Return (x, y) of the center of cell containing provided text 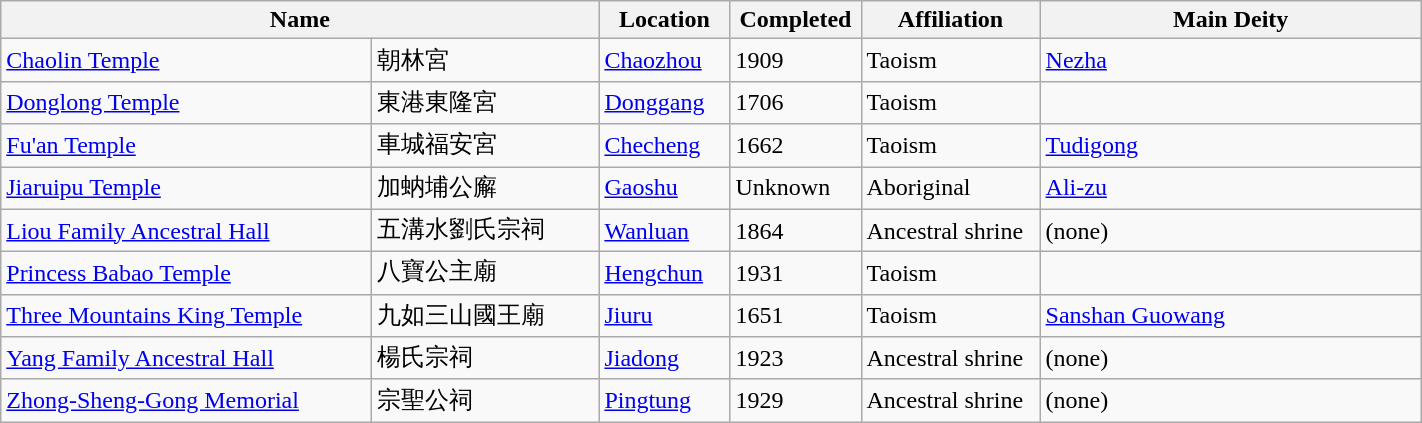
東港東隆宮 (486, 102)
Location (664, 20)
Princess Babao Temple (186, 274)
1909 (796, 60)
Jiadong (664, 358)
1651 (796, 316)
Yang Family Ancestral Hall (186, 358)
五溝水劉氏宗祠 (486, 230)
Main Deity (1230, 20)
Aboriginal (950, 188)
楊氏宗祠 (486, 358)
Checheng (664, 146)
Pingtung (664, 400)
Sanshan Guowang (1230, 316)
Liou Family Ancestral Hall (186, 230)
1931 (796, 274)
Name (300, 20)
Hengchun (664, 274)
宗聖公祠 (486, 400)
八寶公主廟 (486, 274)
車城福安宮 (486, 146)
1929 (796, 400)
1662 (796, 146)
Donggang (664, 102)
1706 (796, 102)
1864 (796, 230)
Jiuru (664, 316)
Jiaruipu Temple (186, 188)
Chaozhou (664, 60)
加蚋埔公廨 (486, 188)
Donglong Temple (186, 102)
Gaoshu (664, 188)
Tudigong (1230, 146)
Completed (796, 20)
Zhong-Sheng-Gong Memorial (186, 400)
1923 (796, 358)
Ali-zu (1230, 188)
九如三山國王廟 (486, 316)
Affiliation (950, 20)
朝林宮 (486, 60)
Nezha (1230, 60)
Chaolin Temple (186, 60)
Unknown (796, 188)
Three Mountains King Temple (186, 316)
Fu'an Temple (186, 146)
Wanluan (664, 230)
